For the text-containing cell, return its midpoint in (X, Y) coordinate format. 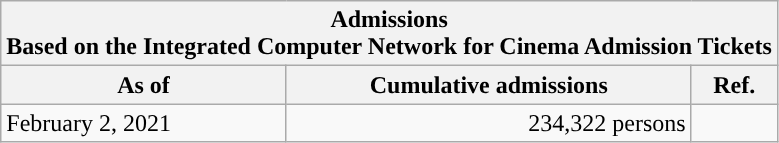
February 2, 2021 (144, 123)
234,322 persons (488, 123)
As of (144, 85)
Cumulative admissions (488, 85)
Ref. (734, 85)
AdmissionsBased on the Integrated Computer Network for Cinema Admission Tickets (390, 34)
